Return the [x, y] coordinate for the center point of the cell that contains the specified text.  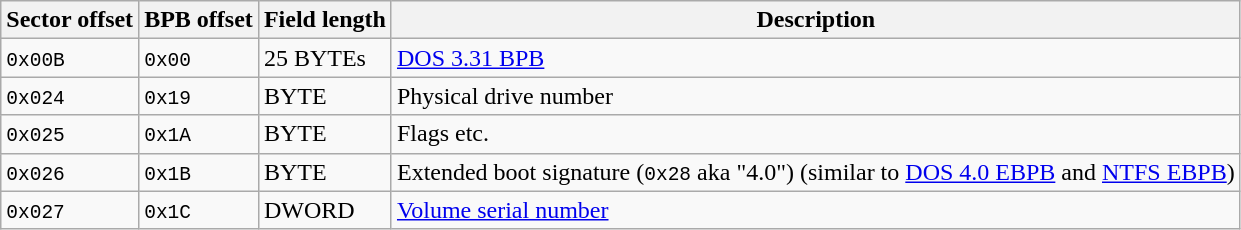
0x026 [70, 172]
Field length [324, 20]
0x024 [70, 96]
0x1C [199, 210]
DWORD [324, 210]
Extended boot signature (0x28 aka "4.0") (similar to DOS 4.0 EBPB and NTFS EBPB) [816, 172]
DOS 3.31 BPB [816, 58]
Physical drive number [816, 96]
Sector offset [70, 20]
0x00 [199, 58]
Volume serial number [816, 210]
0x1B [199, 172]
0x1A [199, 134]
BPB offset [199, 20]
Description [816, 20]
Flags etc. [816, 134]
0x027 [70, 210]
0x025 [70, 134]
0x00B [70, 58]
25 BYTEs [324, 58]
0x19 [199, 96]
